From the cell containing the given text, extract its center point as [x, y] coordinate. 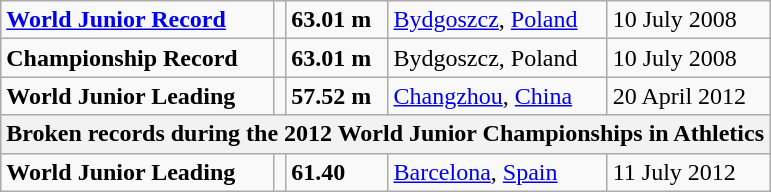
57.52 m [337, 96]
Barcelona, Spain [498, 172]
Championship Record [137, 58]
World Junior Record [137, 20]
Broken records during the 2012 World Junior Championships in Athletics [386, 134]
20 April 2012 [688, 96]
11 July 2012 [688, 172]
Changzhou, China [498, 96]
61.40 [337, 172]
